Pinpoint the cell where the given text exists, returning its (x, y) midpoint coordinate. 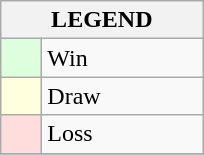
LEGEND (102, 20)
Win (122, 58)
Draw (122, 96)
Loss (122, 134)
